Determine the [X, Y] coordinate at the center of the cell enclosing the given text.  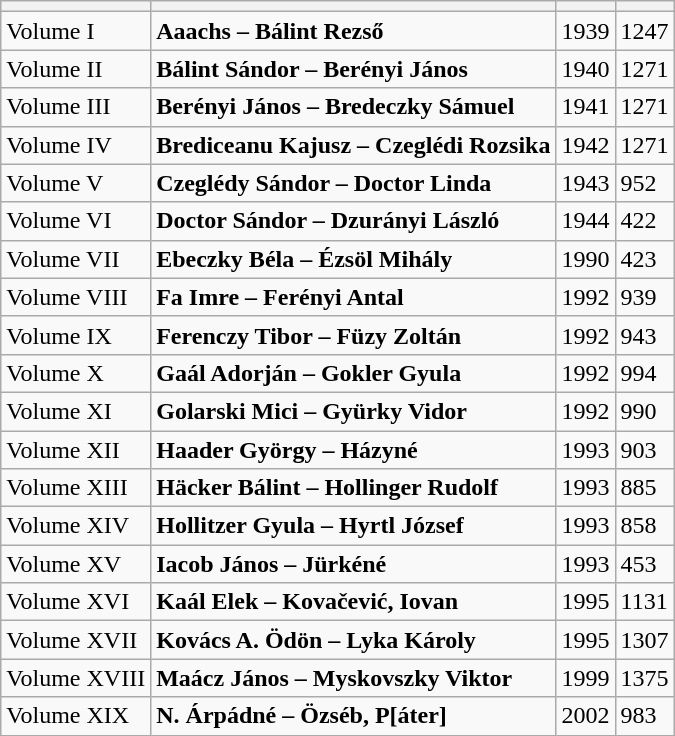
1375 [644, 678]
Ebeczky Béla – Ézsöl Mihály [354, 259]
903 [644, 449]
1247 [644, 31]
939 [644, 297]
Häcker Bálint – Hollinger Rudolf [354, 488]
Volume I [76, 31]
423 [644, 259]
885 [644, 488]
Maácz János – Myskovszky Viktor [354, 678]
952 [644, 183]
Fa Imre – Ferényi Antal [354, 297]
Iacob János – Jürkéné [354, 564]
Volume X [76, 373]
Volume XIV [76, 526]
Volume IV [76, 145]
Volume XI [76, 411]
Volume VIII [76, 297]
Volume V [76, 183]
Volume XVIII [76, 678]
Kovács A. Ödön – Lyka Károly [354, 640]
Volume XIX [76, 716]
1940 [586, 69]
983 [644, 716]
1131 [644, 602]
1307 [644, 640]
Volume II [76, 69]
858 [644, 526]
Gaál Adorján – Gokler Gyula [354, 373]
1943 [586, 183]
Haader György – Házyné [354, 449]
453 [644, 564]
943 [644, 335]
1999 [586, 678]
Volume IX [76, 335]
Hollitzer Gyula – Hyrtl József [354, 526]
422 [644, 221]
Bálint Sándor – Berényi János [354, 69]
Volume XIII [76, 488]
Czeglédy Sándor – Doctor Linda [354, 183]
1939 [586, 31]
Golarski Mici – Gyürky Vidor [354, 411]
Volume III [76, 107]
Volume XII [76, 449]
Volume XV [76, 564]
Brediceanu Kajusz – Czeglédi Rozsika [354, 145]
Berényi János – Bredeczky Sámuel [354, 107]
Kaál Elek – Kovačević, Iovan [354, 602]
Volume XVII [76, 640]
Ferenczy Tibor – Füzy Zoltán [354, 335]
Volume VII [76, 259]
Aaachs – Bálint Rezső [354, 31]
1941 [586, 107]
990 [644, 411]
N. Árpádné – Özséb, P[áter] [354, 716]
Volume VI [76, 221]
1990 [586, 259]
2002 [586, 716]
Doctor Sándor – Dzurányi László [354, 221]
994 [644, 373]
Volume XVI [76, 602]
1944 [586, 221]
1942 [586, 145]
